Locate the cell with the specified text and output its [x, y] center coordinate. 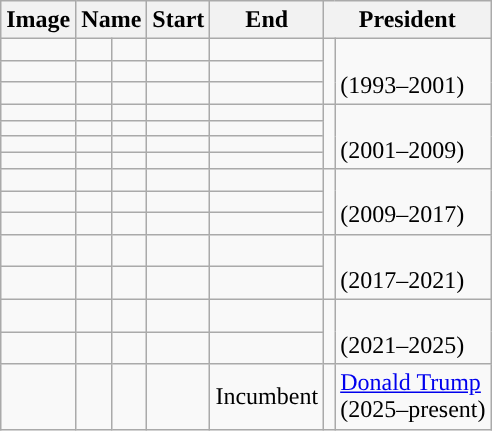
Incumbent [267, 396]
(2021–2025) [413, 332]
(1993–2001) [413, 72]
Image [38, 20]
President [408, 20]
Start [178, 20]
Donald Trump(2025–present) [413, 396]
(2001–2009) [413, 136]
End [267, 20]
(2017–2021) [413, 266]
(2009–2017) [413, 202]
Name [112, 20]
